Provide the (X, Y) coordinate of the cell's center where the given text is located.  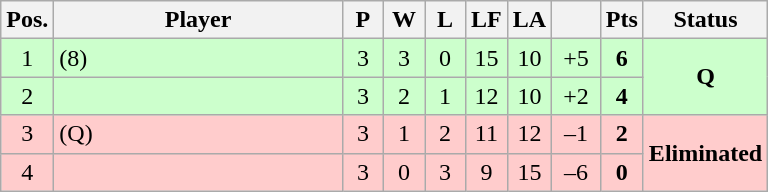
Status (705, 20)
+2 (576, 96)
9 (487, 172)
6 (622, 58)
L (444, 20)
LA (529, 20)
Pts (622, 20)
11 (487, 134)
(8) (198, 58)
Pos. (28, 20)
–6 (576, 172)
–1 (576, 134)
Player (198, 20)
Eliminated (705, 153)
(Q) (198, 134)
LF (487, 20)
P (362, 20)
+5 (576, 58)
W (404, 20)
Q (705, 77)
